Return the (X, Y) coordinate for the center point of the cell that contains the specified text.  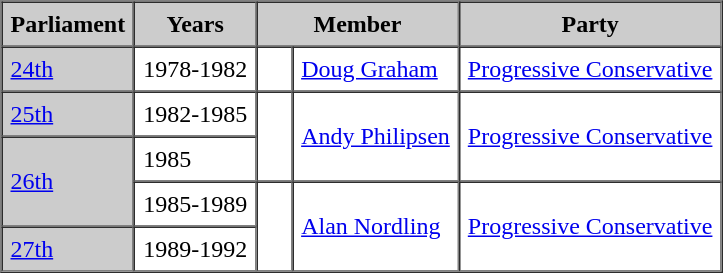
25th (68, 114)
1982-1985 (195, 114)
24th (68, 68)
1985 (195, 158)
Member (358, 24)
Doug Graham (376, 68)
26th (68, 181)
Years (195, 24)
Party (590, 24)
1985-1989 (195, 204)
Andy Philipsen (376, 137)
1989-1992 (195, 248)
27th (68, 248)
Parliament (68, 24)
Alan Nordling (376, 227)
1978-1982 (195, 68)
